For the text-containing cell, return its midpoint in (x, y) coordinate format. 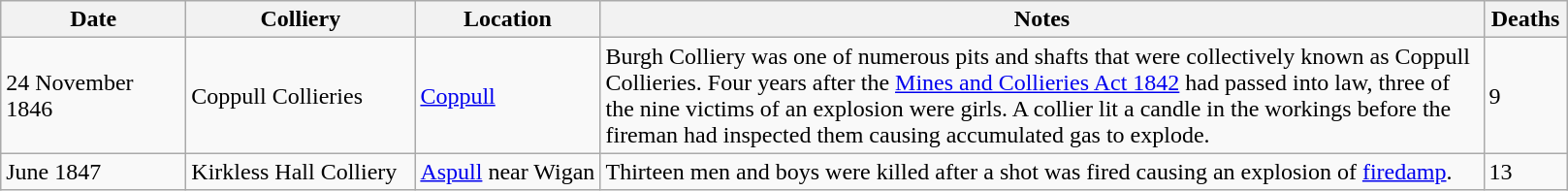
9 (1525, 95)
Notes (1041, 19)
Thirteen men and boys were killed after a shot was fired causing an explosion of firedamp. (1041, 172)
Coppull Collieries (301, 95)
Location (508, 19)
Coppull (508, 95)
24 November 1846 (93, 95)
Date (93, 19)
June 1847 (93, 172)
Aspull near Wigan (508, 172)
Kirkless Hall Colliery (301, 172)
Colliery (301, 19)
Deaths (1525, 19)
13 (1525, 172)
